For the text-containing cell, return its midpoint in (X, Y) coordinate format. 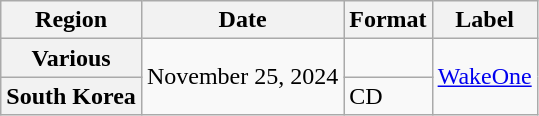
South Korea (72, 96)
WakeOne (484, 77)
Various (72, 58)
November 25, 2024 (242, 77)
Label (484, 20)
CD (388, 96)
Region (72, 20)
Date (242, 20)
Format (388, 20)
